Determine the [X, Y] coordinate at the center of the cell enclosing the given text.  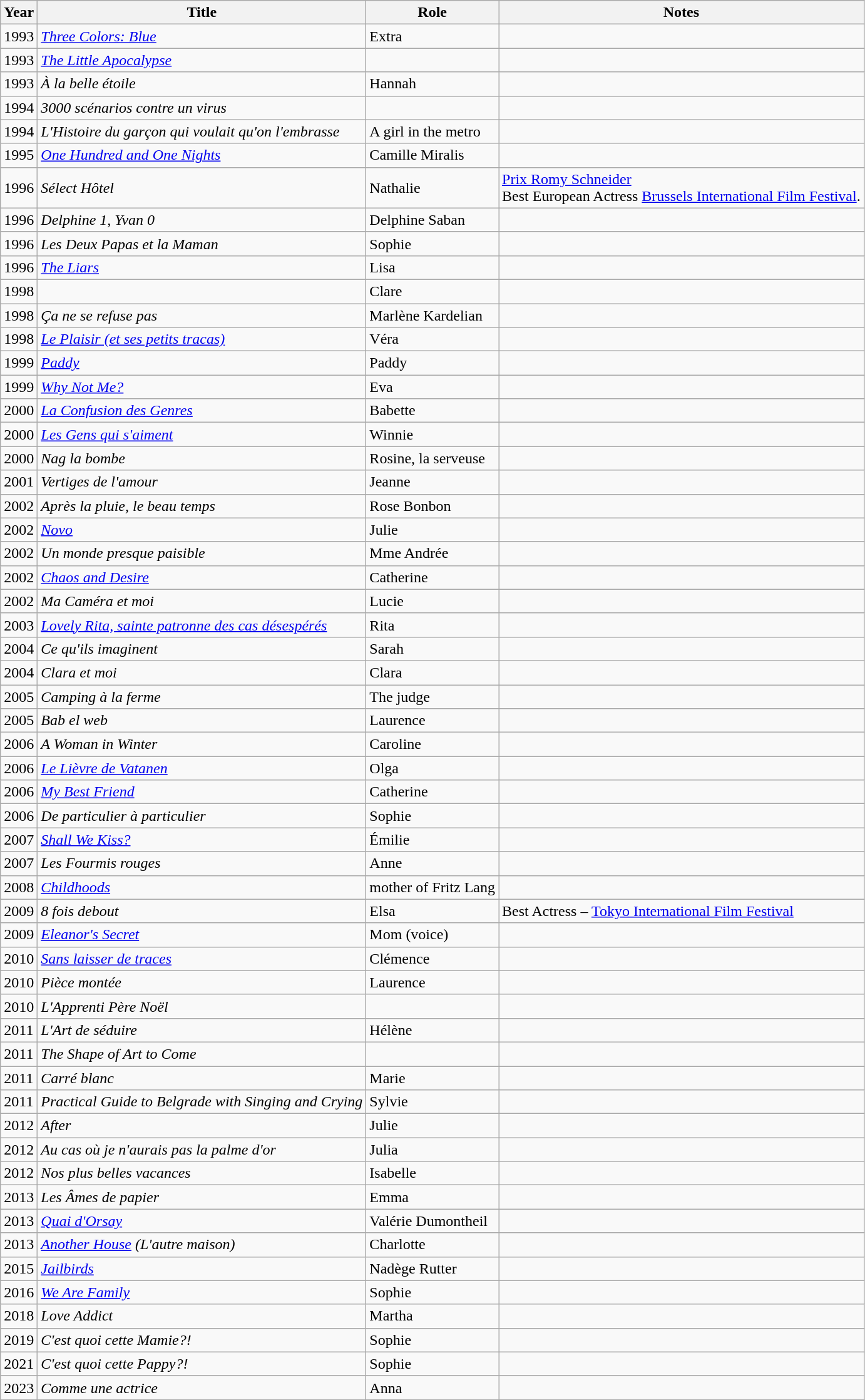
Shall We Kiss? [202, 840]
2021 [19, 1364]
La Confusion des Genres [202, 411]
Rita [432, 625]
Hannah [432, 84]
Véra [432, 339]
The Liars [202, 267]
We Are Family [202, 1292]
Nathalie [432, 188]
Notes [682, 13]
Le Plaisir (et ses petits tracas) [202, 339]
Julia [432, 1150]
2015 [19, 1269]
The Shape of Art to Come [202, 1054]
Best Actress – Tokyo International Film Festival [682, 911]
2008 [19, 887]
Camping à la ferme [202, 697]
Anna [432, 1387]
Jailbirds [202, 1269]
Marie [432, 1078]
Sarah [432, 649]
Marlène Kardelian [432, 315]
Au cas où je n'aurais pas la palme d'or [202, 1150]
Anne [432, 863]
1995 [19, 155]
Another House (L'autre maison) [202, 1245]
8 fois debout [202, 911]
Elsa [432, 911]
Prix Romy SchneiderBest European Actress Brussels International Film Festival. [682, 188]
Delphine 1, Yvan 0 [202, 220]
mother of Fritz Lang [432, 887]
Rose Bonbon [432, 506]
Comme une actrice [202, 1387]
Ça ne se refuse pas [202, 315]
Mom (voice) [432, 935]
Martha [432, 1316]
Après la pluie, le beau temps [202, 506]
One Hundred and One Nights [202, 155]
Nag la bombe [202, 458]
Mme Andrée [432, 553]
Practical Guide to Belgrade with Singing and Crying [202, 1102]
Title [202, 13]
Valérie Dumontheil [432, 1221]
A girl in the metro [432, 131]
Vertiges de l'amour [202, 482]
Un monde presque paisible [202, 553]
Le Lièvre de Vatanen [202, 768]
Isabelle [432, 1173]
L'Art de séduire [202, 1030]
Emma [432, 1197]
Charlotte [432, 1245]
2018 [19, 1316]
2003 [19, 625]
Year [19, 13]
Les Âmes de papier [202, 1197]
Ma Caméra et moi [202, 601]
My Best Friend [202, 792]
Nadège Rutter [432, 1269]
Sylvie [432, 1102]
The judge [432, 697]
Eva [432, 387]
L'Histoire du garçon qui voulait qu'on l'embrasse [202, 131]
Caroline [432, 744]
Babette [432, 411]
Lovely Rita, sainte patronne des cas désespérés [202, 625]
Hélène [432, 1030]
Clémence [432, 959]
C'est quoi cette Mamie?! [202, 1340]
Olga [432, 768]
Quai d'Orsay [202, 1221]
2023 [19, 1387]
Clara [432, 672]
Lucie [432, 601]
À la belle étoile [202, 84]
Les Fourmis rouges [202, 863]
2019 [19, 1340]
After [202, 1126]
Why Not Me? [202, 387]
Les Gens qui s'aiment [202, 435]
Delphine Saban [432, 220]
L'Apprenti Père Noël [202, 1006]
Love Addict [202, 1316]
Three Colors: Blue [202, 36]
2016 [19, 1292]
Chaos and Desire [202, 577]
Lisa [432, 267]
2001 [19, 482]
Bab el web [202, 721]
Eleanor's Secret [202, 935]
Clare [432, 291]
Ce qu'ils imaginent [202, 649]
Nos plus belles vacances [202, 1173]
Pièce montée [202, 982]
Role [432, 13]
Sélect Hôtel [202, 188]
Sans laisser de traces [202, 959]
C'est quoi cette Pappy?! [202, 1364]
Carré blanc [202, 1078]
Rosine, la serveuse [432, 458]
De particulier à particulier [202, 816]
Les Deux Papas et la Maman [202, 244]
A Woman in Winter [202, 744]
Jeanne [432, 482]
3000 scénarios contre un virus [202, 108]
Childhoods [202, 887]
Émilie [432, 840]
Winnie [432, 435]
The Little Apocalypse [202, 60]
Extra [432, 36]
Camille Miralis [432, 155]
Clara et moi [202, 672]
Novo [202, 530]
